Output the (X, Y) coordinate of the center of the cell containing the given text.  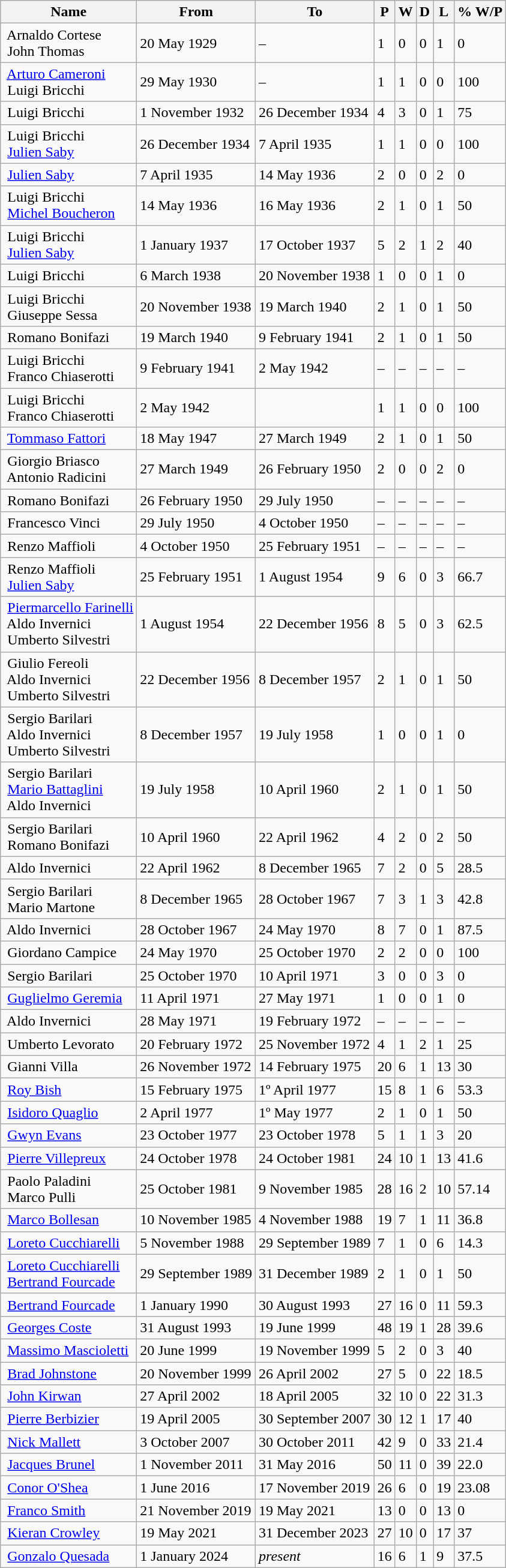
75 (480, 113)
25 (480, 1044)
10 November 1985 (196, 1220)
Arnaldo Cortese John Thomas (68, 43)
John Kirwan (68, 1396)
20 June 1999 (196, 1350)
25 October 1981 (196, 1189)
24 (384, 1158)
30 September 2007 (315, 1419)
1 January 1937 (196, 245)
3 October 2007 (196, 1442)
42 (384, 1442)
Sergio Barilari Mario Battaglini Aldo Invernici (68, 790)
29 May 1930 (196, 82)
Umberto Levorato (68, 1044)
Renzo Maffioli (68, 546)
18 April 2005 (315, 1396)
Loreto Cucchiarelli (68, 1243)
Gianni Villa (68, 1067)
14 February 1975 (315, 1067)
Loreto Cucchiarelli Bertrand Fourcade (68, 1273)
Bertrand Fourcade (68, 1305)
2 April 1977 (196, 1113)
36.8 (480, 1220)
1º May 1977 (315, 1113)
Franco Smith (68, 1510)
1º April 1977 (315, 1090)
Luigi Bricchi Giuseppe Sessa (68, 306)
Julien Saby (68, 175)
19 November 1999 (315, 1350)
57.14 (480, 1189)
21 November 2019 (196, 1510)
39 (444, 1465)
19 June 1999 (315, 1327)
31 December 1989 (315, 1273)
25 November 1972 (315, 1044)
Giordano Campice (68, 952)
27 May 1971 (315, 999)
18.5 (480, 1374)
18 May 1947 (196, 439)
31 August 1993 (196, 1327)
30 August 1993 (315, 1305)
23.08 (480, 1488)
Sergio Barilari Romano Bonifazi (68, 837)
20 May 1929 (196, 43)
From (196, 12)
Piermarcello Farinelli Aldo Invernici Umberto Silvestri (68, 624)
Sergio Barilari Mario Martone (68, 899)
Pierre Villepreux (68, 1158)
5 November 1988 (196, 1243)
Sergio Barilari Aldo Invernici Umberto Silvestri (68, 734)
62.5 (480, 624)
30 October 2011 (315, 1442)
Kieran Crowley (68, 1533)
21.4 (480, 1442)
23 October 1978 (315, 1135)
Gonzalo Quesada (68, 1556)
Tommaso Fattori (68, 439)
D (424, 12)
% W/P (480, 12)
Guglielmo Geremia (68, 999)
24 October 1981 (315, 1158)
14.3 (480, 1243)
42.8 (480, 899)
37 (480, 1533)
Jacques Brunel (68, 1465)
To (315, 12)
Roy Bish (68, 1090)
39.6 (480, 1327)
16 May 1936 (315, 205)
P (384, 12)
12 (406, 1419)
17 November 2019 (315, 1488)
20 February 1972 (196, 1044)
Brad Johnstone (68, 1374)
Isidoro Quaglio (68, 1113)
Georges Coste (68, 1327)
15 February 1975 (196, 1090)
59.3 (480, 1305)
W (406, 12)
66.7 (480, 577)
48 (384, 1327)
6 March 1938 (196, 275)
9 November 1985 (315, 1189)
37.5 (480, 1556)
28.5 (480, 868)
15 (384, 1090)
1 January 1990 (196, 1305)
Nick Mallett (68, 1442)
Conor O'Shea (68, 1488)
4 November 1988 (315, 1220)
31.3 (480, 1396)
Francesco Vinci (68, 523)
19 February 1972 (315, 1021)
10 April 1971 (315, 975)
33 (444, 1442)
28 May 1971 (196, 1021)
31 December 2023 (315, 1533)
Renzo Maffioli Julien Saby (68, 577)
23 October 1977 (196, 1135)
11 April 1971 (196, 999)
Luigi Bricchi Michel Boucheron (68, 205)
26 April 2002 (315, 1374)
1 November 2011 (196, 1465)
Gwyn Evans (68, 1135)
Sergio Barilari (68, 975)
Arturo Cameroni Luigi Bricchi (68, 82)
17 October 1937 (315, 245)
present (315, 1556)
Giulio Fereoli Aldo Invernici Umberto Silvestri (68, 679)
87.5 (480, 930)
Paolo Paladini Marco Pulli (68, 1189)
53.3 (480, 1090)
1 January 2024 (196, 1556)
32 (384, 1396)
24 October 1978 (196, 1158)
1 June 2016 (196, 1488)
20 November 1999 (196, 1374)
L (444, 12)
Pierre Berbizier (68, 1419)
Massimo Mascioletti (68, 1350)
Name (68, 12)
19 April 2005 (196, 1419)
22.0 (480, 1465)
26 (384, 1488)
27 April 2002 (196, 1396)
26 November 1972 (196, 1067)
1 November 1932 (196, 113)
31 May 2016 (315, 1465)
Giorgio Briasco Antonio Radicini (68, 469)
41.6 (480, 1158)
Marco Bollesan (68, 1220)
